Detect which cell encompasses the target text, then output its (X, Y) center coordinate. 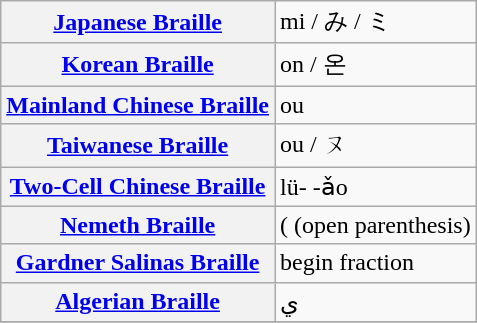
on / 온 (375, 64)
Mainland Chinese Braille (138, 105)
ou (375, 105)
Korean Braille (138, 64)
Algerian Braille (138, 302)
Two-Cell Chinese Braille (138, 186)
Gardner Salinas Braille (138, 263)
ي ‎ (375, 302)
Nemeth Braille (138, 225)
begin fraction (375, 263)
Japanese Braille (138, 22)
( (open parenthesis) (375, 225)
ou / ㄡ (375, 146)
mi / み / ミ (375, 22)
lü- -ǎo (375, 186)
Taiwanese Braille (138, 146)
